Pinpoint the cell where the given text exists, returning its (X, Y) midpoint coordinate. 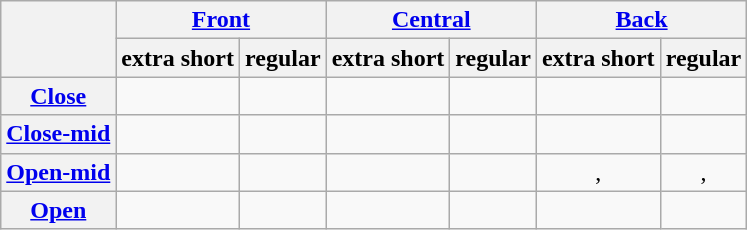
Close-mid (58, 134)
Open-mid (58, 172)
Central (431, 20)
Open (58, 210)
Back (641, 20)
Front (221, 20)
Close (58, 96)
